Provide the (X, Y) coordinate of the cell's center where the given text is located.  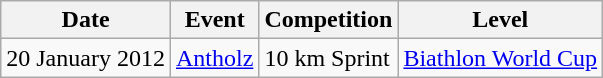
Antholz (214, 58)
Competition (328, 20)
10 km Sprint (328, 58)
Event (214, 20)
Date (86, 20)
Biathlon World Cup (500, 58)
Level (500, 20)
20 January 2012 (86, 58)
